Return (X, Y) of the center of cell containing provided text 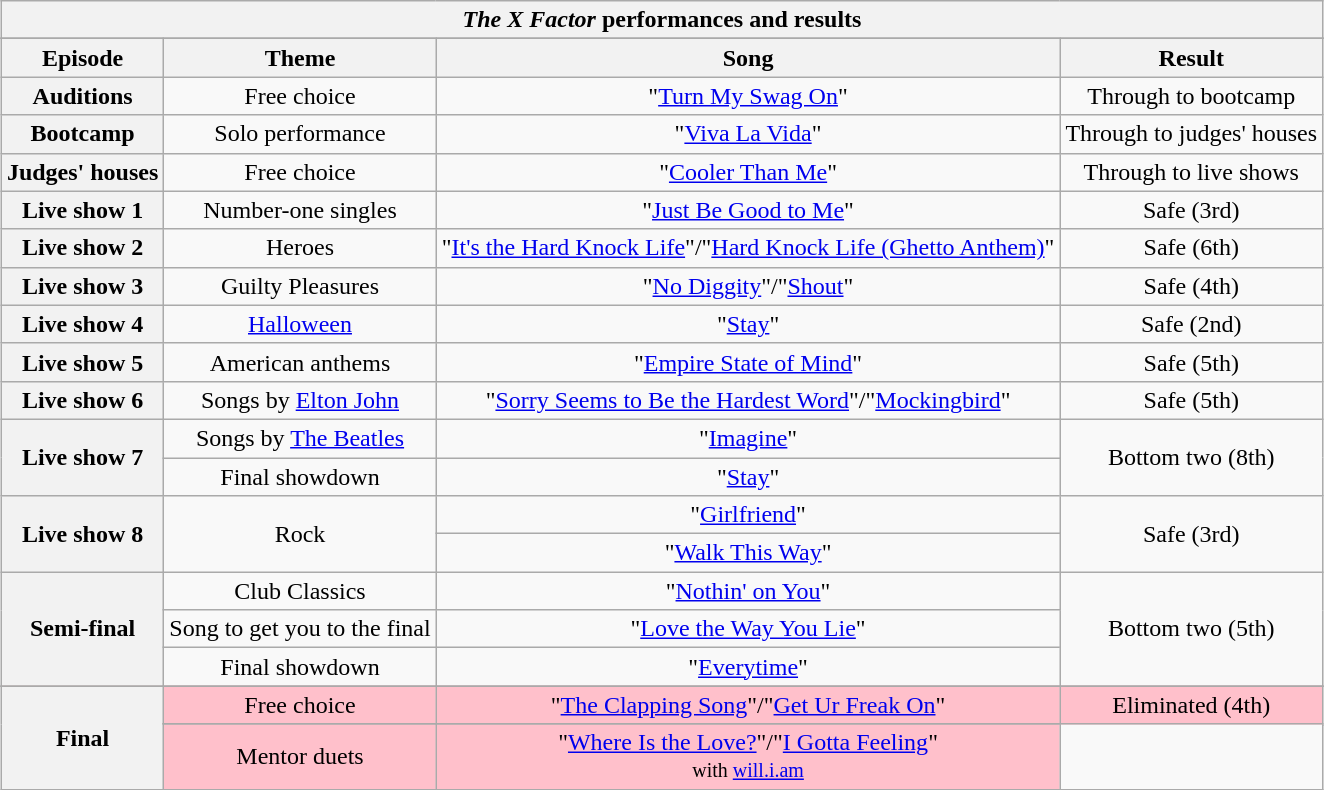
Bottom two (5th) (1192, 629)
Semi-final (82, 629)
"Viva La Vida" (748, 134)
American anthems (300, 362)
"Everytime" (748, 667)
"Nothin' on You" (748, 591)
"Turn My Swag On" (748, 96)
"Love the Way You Lie" (748, 629)
Through to judges' houses (1192, 134)
"No Diggity"/"Shout" (748, 286)
Through to live shows (1192, 172)
Safe (6th) (1192, 248)
"Cooler Than Me" (748, 172)
"Walk This Way" (748, 553)
Live show 7 (82, 457)
Result (1192, 58)
Rock (300, 534)
"It's the Hard Knock Life"/"Hard Knock Life (Ghetto Anthem)" (748, 248)
"Empire State of Mind" (748, 362)
Live show 8 (82, 534)
Live show 6 (82, 400)
Number-one singles (300, 210)
Mentor duets (300, 756)
Songs by Elton John (300, 400)
"Just Be Good to Me" (748, 210)
Bottom two (8th) (1192, 457)
Safe (4th) (1192, 286)
Song to get you to the final (300, 629)
Live show 2 (82, 248)
Bootcamp (82, 134)
Song (748, 58)
Live show 5 (82, 362)
"The Clapping Song"/"Get Ur Freak On" (748, 705)
Club Classics (300, 591)
Final (82, 738)
Solo performance (300, 134)
The X Factor performances and results (662, 20)
Safe (2nd) (1192, 324)
Live show 4 (82, 324)
Guilty Pleasures (300, 286)
Theme (300, 58)
Songs by The Beatles (300, 438)
Heroes (300, 248)
Halloween (300, 324)
Live show 1 (82, 210)
Auditions (82, 96)
Episode (82, 58)
Eliminated (4th) (1192, 705)
"Sorry Seems to Be the Hardest Word"/"Mockingbird" (748, 400)
"Girlfriend" (748, 515)
Through to bootcamp (1192, 96)
Judges' houses (82, 172)
"Where Is the Love?"/"I Gotta Feeling"with will.i.am (748, 756)
Live show 3 (82, 286)
"Imagine" (748, 438)
